Extract the [x, y] coordinate from the center of the cell holding the provided text.  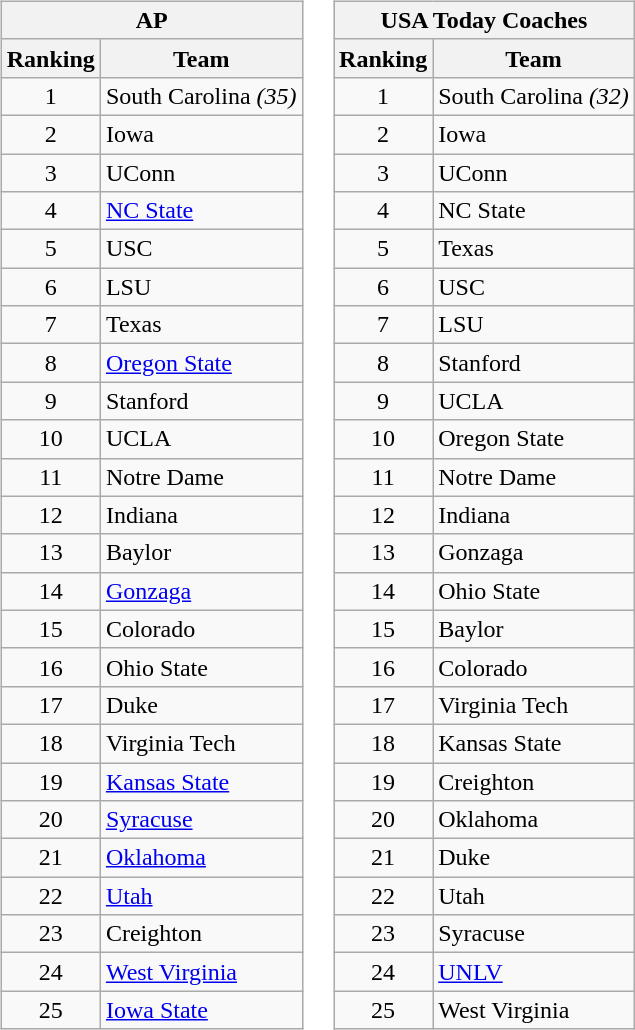
South Carolina (32) [534, 96]
Iowa State [201, 1010]
USA Today Coaches [484, 20]
UNLV [534, 972]
South Carolina (35) [201, 96]
AP [152, 20]
